Search for the cell housing the specified text and yield its [X, Y] center coordinate. 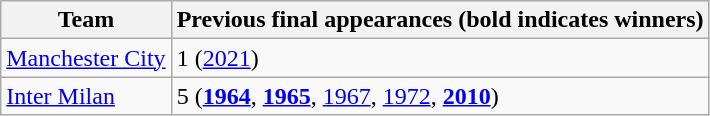
1 (2021) [440, 58]
Previous final appearances (bold indicates winners) [440, 20]
5 (1964, 1965, 1967, 1972, 2010) [440, 96]
Manchester City [86, 58]
Inter Milan [86, 96]
Team [86, 20]
